Search for the cell housing the specified text and yield its (X, Y) center coordinate. 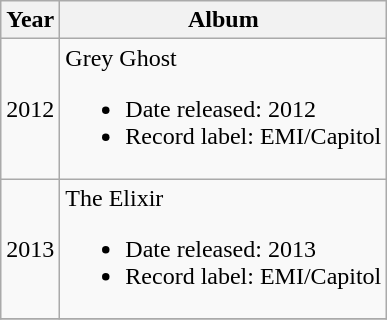
Year (30, 20)
Grey GhostDate released: 2012Record label: EMI/Capitol (224, 109)
Album (224, 20)
2013 (30, 249)
2012 (30, 109)
The ElixirDate released: 2013Record label: EMI/Capitol (224, 249)
